For the text-containing cell, return its midpoint in [x, y] coordinate format. 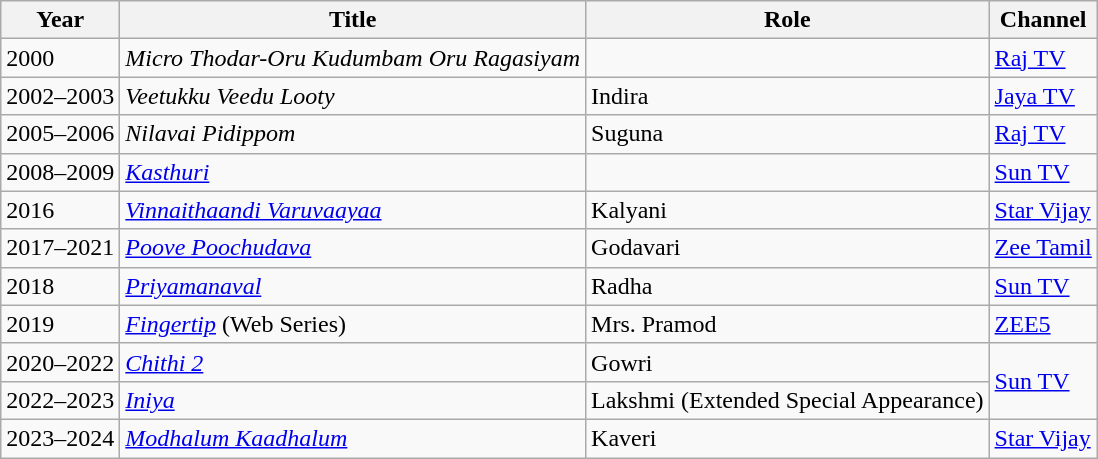
Micro Thodar-Oru Kudumbam Oru Ragasiyam [353, 58]
Mrs. Pramod [788, 324]
2019 [60, 324]
Godavari [788, 248]
2022–2023 [60, 400]
2008–2009 [60, 172]
2020–2022 [60, 362]
Vinnaithaandi Varuvaayaa [353, 210]
2023–2024 [60, 438]
Jaya TV [1043, 96]
Kaveri [788, 438]
Kalyani [788, 210]
Priyamanaval [353, 286]
Role [788, 20]
Year [60, 20]
Fingertip (Web Series) [353, 324]
Veetukku Veedu Looty [353, 96]
Nilavai Pidippom [353, 134]
2016 [60, 210]
Lakshmi (Extended Special Appearance) [788, 400]
Suguna [788, 134]
Title [353, 20]
Poove Poochudava [353, 248]
2018 [60, 286]
2000 [60, 58]
Indira [788, 96]
Modhalum Kaadhalum [353, 438]
Chithi 2 [353, 362]
ZEE5 [1043, 324]
Gowri [788, 362]
2017–2021 [60, 248]
Zee Tamil [1043, 248]
Radha [788, 286]
Channel [1043, 20]
2005–2006 [60, 134]
Iniya [353, 400]
Kasthuri [353, 172]
2002–2003 [60, 96]
